Find where the given text appears and provide that cell's center as [x, y] coordinate. 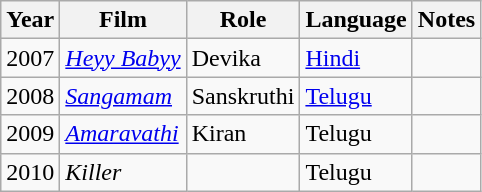
2007 [30, 58]
Notes [446, 20]
Devika [243, 58]
Film [123, 20]
Role [243, 20]
Sanskruthi [243, 96]
2010 [30, 172]
Hindi [356, 58]
Year [30, 20]
Killer [123, 172]
2009 [30, 134]
2008 [30, 96]
Kiran [243, 134]
Heyy Babyy [123, 58]
Language [356, 20]
Sangamam [123, 96]
Amaravathi [123, 134]
